Return (x, y) of the center of cell containing provided text 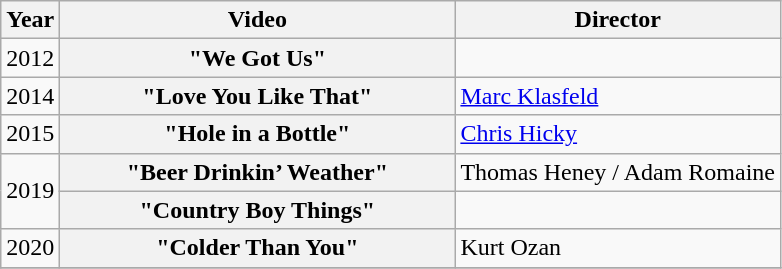
"Hole in a Bottle" (258, 134)
"Country Boy Things" (258, 210)
2019 (30, 191)
"Love You Like That" (258, 96)
Thomas Heney / Adam Romaine (618, 172)
"Colder Than You" (258, 248)
Year (30, 20)
Kurt Ozan (618, 248)
Chris Hicky (618, 134)
Director (618, 20)
Marc Klasfeld (618, 96)
2015 (30, 134)
"We Got Us" (258, 58)
"Beer Drinkin’ Weather" (258, 172)
2020 (30, 248)
Video (258, 20)
2014 (30, 96)
2012 (30, 58)
